Provide the (x, y) coordinate of the cell's center where the given text is located.  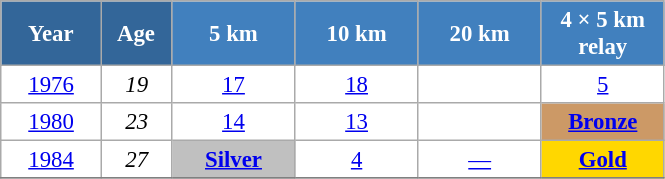
5 (602, 85)
10 km (356, 34)
20 km (480, 34)
4 × 5 km relay (602, 34)
1984 (52, 160)
19 (136, 85)
Bronze (602, 122)
23 (136, 122)
Year (52, 34)
5 km (234, 34)
Gold (602, 160)
1980 (52, 122)
17 (234, 85)
18 (356, 85)
Silver (234, 160)
— (480, 160)
14 (234, 122)
1976 (52, 85)
Age (136, 34)
27 (136, 160)
4 (356, 160)
13 (356, 122)
